From the cell containing the given text, extract its center point as (x, y) coordinate. 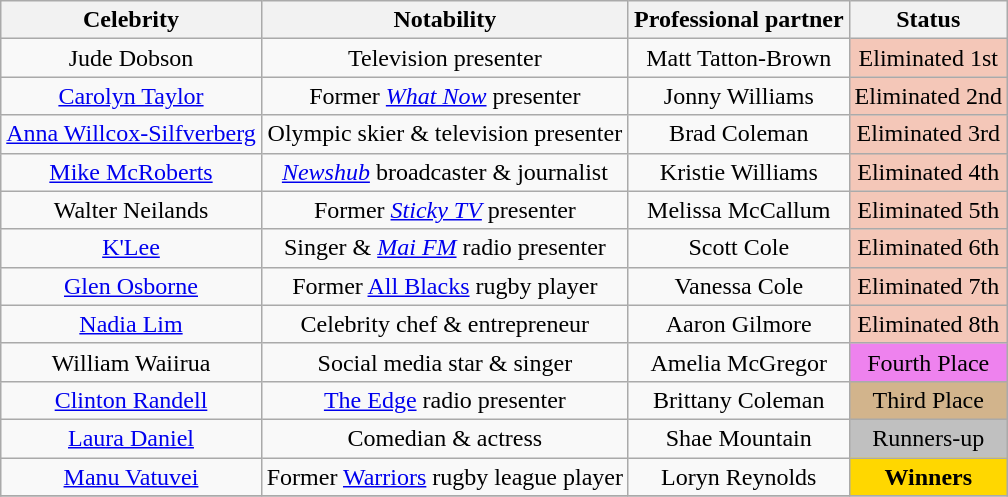
Loryn Reynolds (738, 477)
Fourth Place (928, 362)
Melissa McCallum (738, 210)
Jude Dobson (131, 58)
Eliminated 6th (928, 248)
Runners-up (928, 438)
Eliminated 7th (928, 286)
Jonny Williams (738, 96)
Scott Cole (738, 248)
Walter Neilands (131, 210)
Clinton Randell (131, 400)
Newshub broadcaster & journalist (444, 172)
Celebrity (131, 20)
William Waiirua (131, 362)
Former Warriors rugby league player (444, 477)
Mike McRoberts (131, 172)
Eliminated 2nd (928, 96)
The Edge radio presenter (444, 400)
Former All Blacks rugby player (444, 286)
Social media star & singer (444, 362)
Anna Willcox-Silfverberg (131, 134)
Olympic skier & television presenter (444, 134)
K'Lee (131, 248)
Shae Mountain (738, 438)
Eliminated 1st (928, 58)
Former Sticky TV presenter (444, 210)
Eliminated 4th (928, 172)
Carolyn Taylor (131, 96)
Professional partner (738, 20)
Manu Vatuvei (131, 477)
Laura Daniel (131, 438)
Nadia Lim (131, 324)
Winners (928, 477)
Aaron Gilmore (738, 324)
Eliminated 8th (928, 324)
Television presenter (444, 58)
Status (928, 20)
Brad Coleman (738, 134)
Third Place (928, 400)
Matt Tatton-Brown (738, 58)
Kristie Williams (738, 172)
Comedian & actress (444, 438)
Eliminated 5th (928, 210)
Former What Now presenter (444, 96)
Singer & Mai FM radio presenter (444, 248)
Eliminated 3rd (928, 134)
Vanessa Cole (738, 286)
Amelia McGregor (738, 362)
Celebrity chef & entrepreneur (444, 324)
Brittany Coleman (738, 400)
Notability (444, 20)
Glen Osborne (131, 286)
